Scan for the cell matching the given text and deliver its [x, y] coordinate at center. 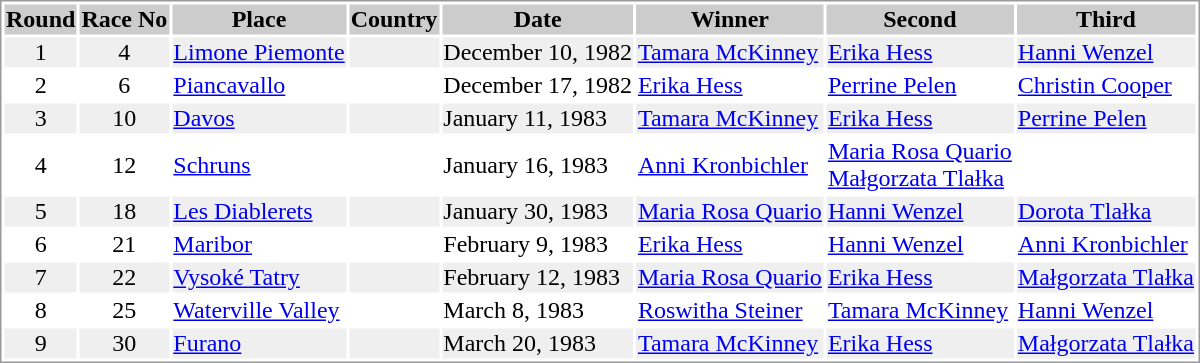
9 [40, 343]
Limone Piemonte [259, 53]
12 [124, 164]
Furano [259, 343]
8 [40, 311]
Maria Rosa Quario Małgorzata Tlałka [920, 164]
10 [124, 119]
Round [40, 19]
February 12, 1983 [538, 277]
22 [124, 277]
Winner [730, 19]
2 [40, 85]
7 [40, 277]
3 [40, 119]
5 [40, 211]
December 17, 1982 [538, 85]
March 8, 1983 [538, 311]
Piancavallo [259, 85]
Les Diablerets [259, 211]
Maribor [259, 245]
Third [1106, 19]
25 [124, 311]
Race No [124, 19]
January 16, 1983 [538, 164]
Davos [259, 119]
March 20, 1983 [538, 343]
21 [124, 245]
Second [920, 19]
18 [124, 211]
January 11, 1983 [538, 119]
February 9, 1983 [538, 245]
Dorota Tlałka [1106, 211]
30 [124, 343]
Christin Cooper [1106, 85]
1 [40, 53]
Schruns [259, 164]
January 30, 1983 [538, 211]
Country [394, 19]
Vysoké Tatry [259, 277]
Date [538, 19]
Waterville Valley [259, 311]
Place [259, 19]
December 10, 1982 [538, 53]
Roswitha Steiner [730, 311]
